Detect which cell encompasses the target text, then output its (X, Y) center coordinate. 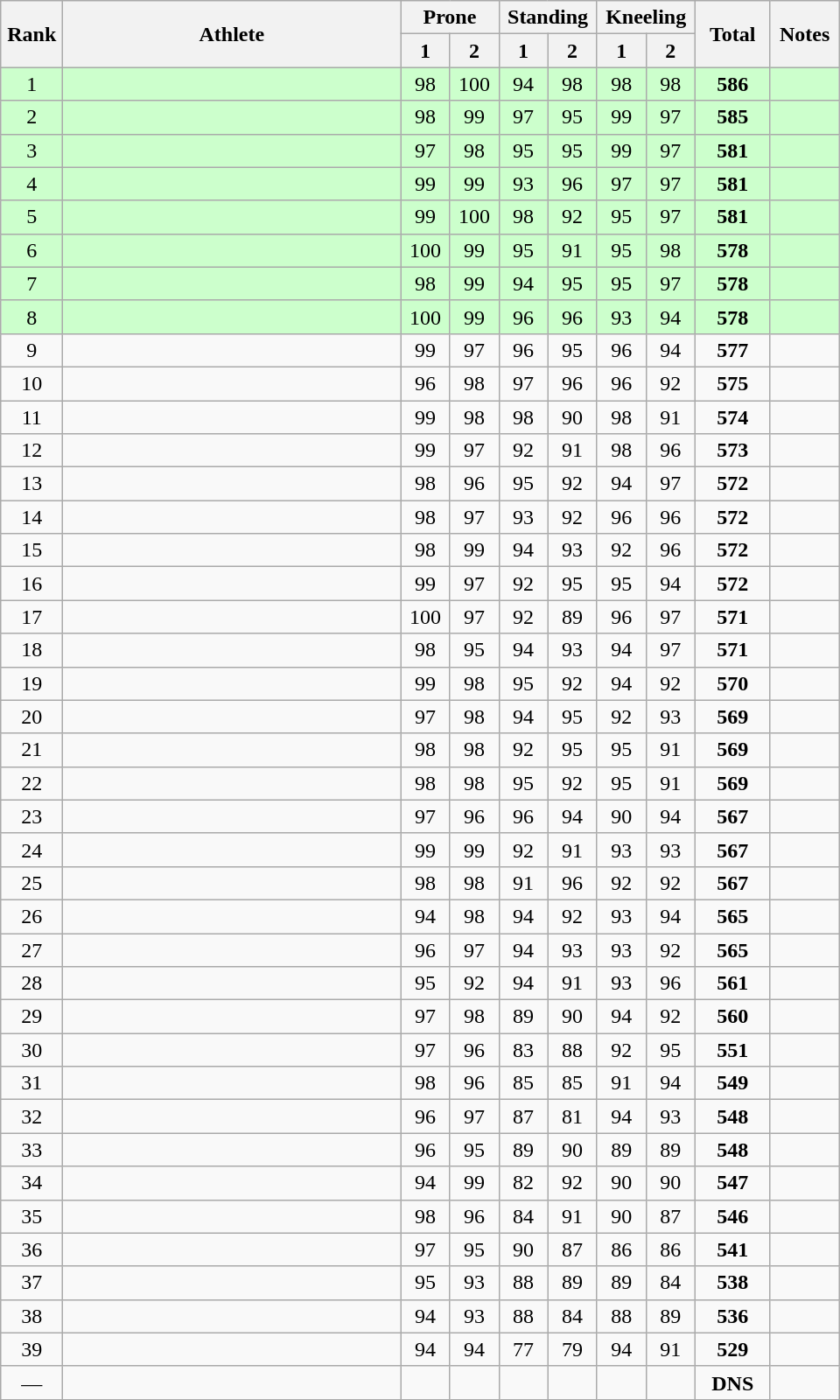
570 (732, 683)
35 (31, 1216)
561 (732, 983)
536 (732, 1316)
18 (31, 650)
77 (523, 1349)
585 (732, 117)
574 (732, 417)
30 (31, 1050)
33 (31, 1150)
Prone (450, 17)
82 (523, 1183)
Total (732, 34)
DNS (732, 1382)
12 (31, 451)
29 (31, 1017)
575 (732, 383)
551 (732, 1050)
13 (31, 484)
21 (31, 750)
8 (31, 317)
81 (572, 1116)
541 (732, 1249)
38 (31, 1316)
Standing (548, 17)
14 (31, 517)
83 (523, 1050)
577 (732, 350)
9 (31, 350)
573 (732, 451)
546 (732, 1216)
36 (31, 1249)
31 (31, 1083)
26 (31, 916)
37 (31, 1283)
529 (732, 1349)
11 (31, 417)
34 (31, 1183)
5 (31, 217)
23 (31, 816)
25 (31, 883)
16 (31, 584)
28 (31, 983)
4 (31, 184)
17 (31, 617)
538 (732, 1283)
27 (31, 949)
39 (31, 1349)
79 (572, 1349)
547 (732, 1183)
20 (31, 717)
24 (31, 850)
— (31, 1382)
560 (732, 1017)
Rank (31, 34)
32 (31, 1116)
3 (31, 150)
7 (31, 283)
22 (31, 783)
549 (732, 1083)
Kneeling (646, 17)
586 (732, 84)
15 (31, 550)
Notes (805, 34)
10 (31, 383)
6 (31, 250)
19 (31, 683)
Athlete (232, 34)
